Return the (x, y) coordinate for the center point of the cell that contains the specified text.  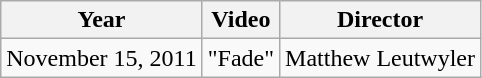
Year (102, 20)
November 15, 2011 (102, 58)
Video (240, 20)
Director (380, 20)
"Fade" (240, 58)
Matthew Leutwyler (380, 58)
